From the cell containing the given text, extract its center point as [X, Y] coordinate. 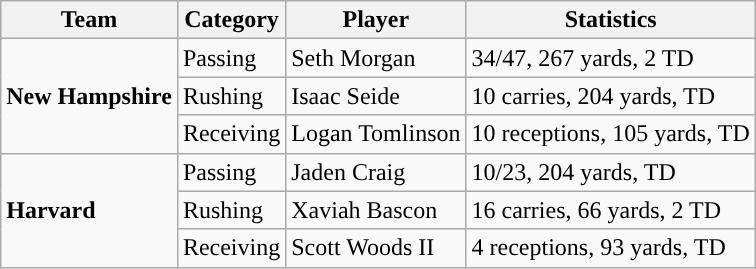
4 receptions, 93 yards, TD [610, 248]
Xaviah Bascon [376, 210]
Statistics [610, 20]
Isaac Seide [376, 96]
Category [231, 20]
10/23, 204 yards, TD [610, 172]
New Hampshire [90, 96]
Jaden Craig [376, 172]
Seth Morgan [376, 58]
10 receptions, 105 yards, TD [610, 134]
16 carries, 66 yards, 2 TD [610, 210]
Logan Tomlinson [376, 134]
Team [90, 20]
Scott Woods II [376, 248]
Player [376, 20]
10 carries, 204 yards, TD [610, 96]
34/47, 267 yards, 2 TD [610, 58]
Harvard [90, 210]
